Detect which cell encompasses the target text, then output its [x, y] center coordinate. 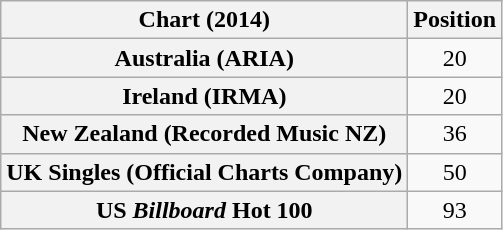
Ireland (IRMA) [204, 96]
50 [455, 172]
New Zealand (Recorded Music NZ) [204, 134]
US Billboard Hot 100 [204, 210]
Australia (ARIA) [204, 58]
36 [455, 134]
Chart (2014) [204, 20]
93 [455, 210]
UK Singles (Official Charts Company) [204, 172]
Position [455, 20]
